Return (x, y) of the center of cell containing provided text 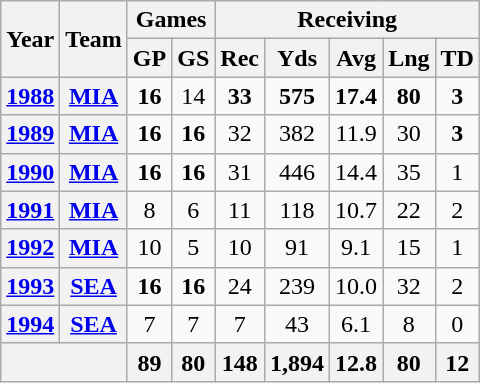
24 (240, 286)
17.4 (356, 96)
12.8 (356, 362)
TD (457, 58)
1,894 (298, 362)
10.0 (356, 286)
15 (409, 248)
89 (149, 362)
Receiving (348, 20)
30 (409, 134)
10.7 (356, 210)
9.1 (356, 248)
GS (194, 58)
Games (170, 20)
Rec (240, 58)
1989 (30, 134)
14 (194, 96)
GP (149, 58)
6.1 (356, 324)
1992 (30, 248)
Year (30, 39)
91 (298, 248)
6 (194, 210)
1988 (30, 96)
446 (298, 172)
43 (298, 324)
31 (240, 172)
1990 (30, 172)
35 (409, 172)
1994 (30, 324)
12 (457, 362)
239 (298, 286)
1991 (30, 210)
148 (240, 362)
1993 (30, 286)
Team (94, 39)
11 (240, 210)
Lng (409, 58)
11.9 (356, 134)
575 (298, 96)
0 (457, 324)
Yds (298, 58)
22 (409, 210)
14.4 (356, 172)
33 (240, 96)
Avg (356, 58)
5 (194, 248)
118 (298, 210)
382 (298, 134)
